Return the [x, y] coordinate for the center point of the cell that contains the specified text.  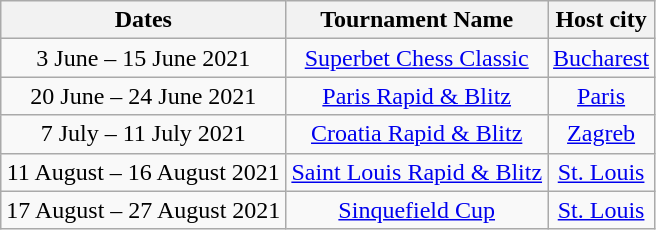
Tournament Name [417, 20]
20 June – 24 June 2021 [144, 96]
Saint Louis Rapid & Blitz [417, 172]
7 July – 11 July 2021 [144, 134]
Dates [144, 20]
Croatia Rapid & Blitz [417, 134]
Paris Rapid & Blitz [417, 96]
Sinquefield Cup [417, 210]
Bucharest [602, 58]
Host city [602, 20]
17 August – 27 August 2021 [144, 210]
Superbet Chess Classic [417, 58]
Paris [602, 96]
3 June – 15 June 2021 [144, 58]
Zagreb [602, 134]
11 August – 16 August 2021 [144, 172]
